From the cell containing the given text, extract its center point as (X, Y) coordinate. 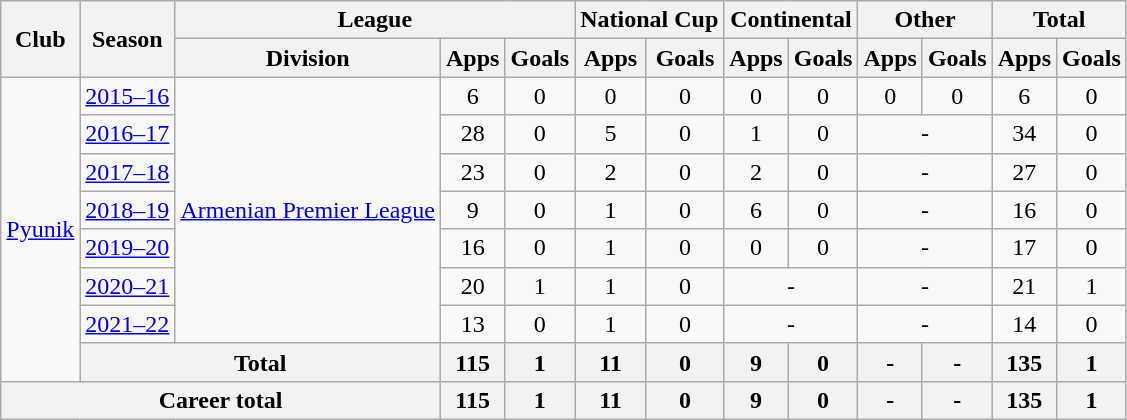
34 (1024, 134)
27 (1024, 172)
League (375, 20)
20 (473, 286)
2018–19 (128, 210)
21 (1024, 286)
14 (1024, 324)
2019–20 (128, 248)
2020–21 (128, 286)
Pyunik (40, 229)
2015–16 (128, 96)
Armenian Premier League (308, 210)
17 (1024, 248)
23 (473, 172)
13 (473, 324)
2021–22 (128, 324)
Season (128, 39)
2016–17 (128, 134)
5 (611, 134)
Club (40, 39)
National Cup (650, 20)
Division (308, 58)
Other (925, 20)
28 (473, 134)
Continental (791, 20)
Career total (221, 400)
2017–18 (128, 172)
